Capture the cell that displays the provided text and extract its [x, y] central coordinate. 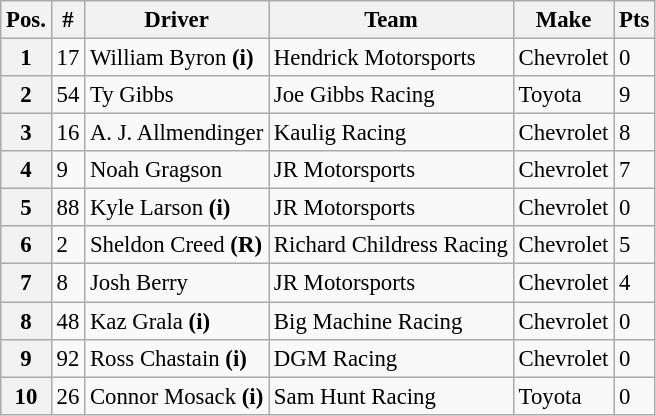
Ty Gibbs [177, 95]
Driver [177, 20]
26 [68, 396]
88 [68, 208]
17 [68, 58]
48 [68, 321]
Big Machine Racing [392, 321]
Noah Gragson [177, 170]
Team [392, 20]
Ross Chastain (i) [177, 358]
Joe Gibbs Racing [392, 95]
6 [26, 245]
Connor Mosack (i) [177, 396]
William Byron (i) [177, 58]
1 [26, 58]
54 [68, 95]
Sam Hunt Racing [392, 396]
Kyle Larson (i) [177, 208]
DGM Racing [392, 358]
16 [68, 133]
92 [68, 358]
Sheldon Creed (R) [177, 245]
10 [26, 396]
Josh Berry [177, 283]
Pos. [26, 20]
Pts [634, 20]
A. J. Allmendinger [177, 133]
# [68, 20]
3 [26, 133]
Make [563, 20]
Kaz Grala (i) [177, 321]
Richard Childress Racing [392, 245]
Kaulig Racing [392, 133]
Hendrick Motorsports [392, 58]
